Extract the [x, y] coordinate from the center of the cell holding the provided text.  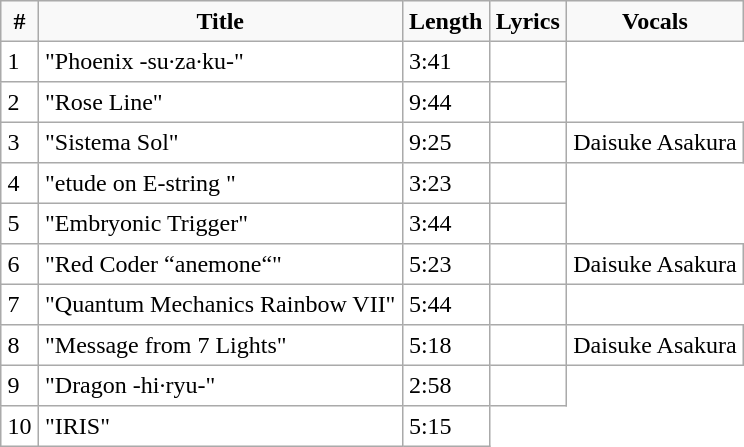
10 [20, 426]
8 [20, 345]
"Embryonic Trigger" [220, 223]
Title [220, 21]
7 [20, 304]
"Quantum Mechanics Rainbow VII" [220, 304]
3:44 [446, 223]
9:44 [446, 102]
9:25 [446, 142]
"Dragon -hi·ryu-" [220, 385]
"Phoenix -su·za·ku-" [220, 61]
"IRIS" [220, 426]
Vocals [656, 21]
"etude on E-string " [220, 183]
2 [20, 102]
Lyrics [528, 21]
Length [446, 21]
"Message from 7 Lights" [220, 345]
5 [20, 223]
5:15 [446, 426]
1 [20, 61]
3:23 [446, 183]
3 [20, 142]
5:44 [446, 304]
9 [20, 385]
# [20, 21]
4 [20, 183]
5:18 [446, 345]
2:58 [446, 385]
"Red Coder “anemone“" [220, 264]
6 [20, 264]
"Sistema Sol" [220, 142]
"Rose Line" [220, 102]
3:41 [446, 61]
5:23 [446, 264]
